For the text-containing cell, return its midpoint in [X, Y] coordinate format. 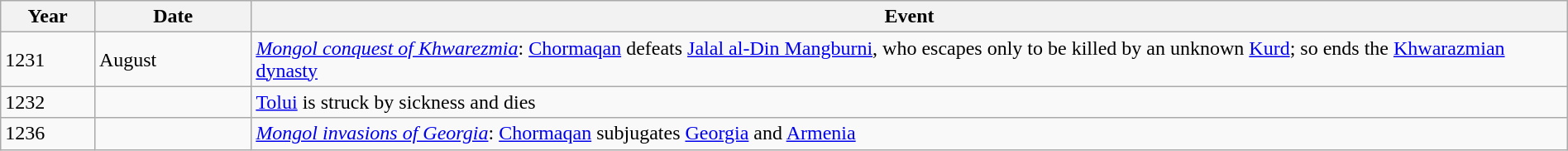
Mongol invasions of Georgia: Chormaqan subjugates Georgia and Armenia [910, 134]
Year [48, 17]
Date [172, 17]
Tolui is struck by sickness and dies [910, 102]
Event [910, 17]
August [172, 60]
1236 [48, 134]
1232 [48, 102]
1231 [48, 60]
